Return [X, Y] of the center of cell containing provided text 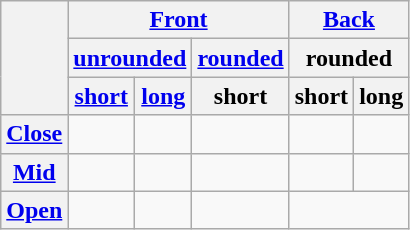
Back [348, 20]
Open [34, 210]
unrounded [130, 58]
Front [178, 20]
Mid [34, 172]
Close [34, 134]
